Scan for the cell matching the given text and deliver its (X, Y) coordinate at center. 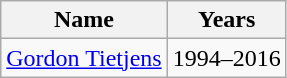
Gordon Tietjens (84, 58)
Years (226, 20)
1994–2016 (226, 58)
Name (84, 20)
